Pinpoint the cell where the given text exists, returning its [x, y] midpoint coordinate. 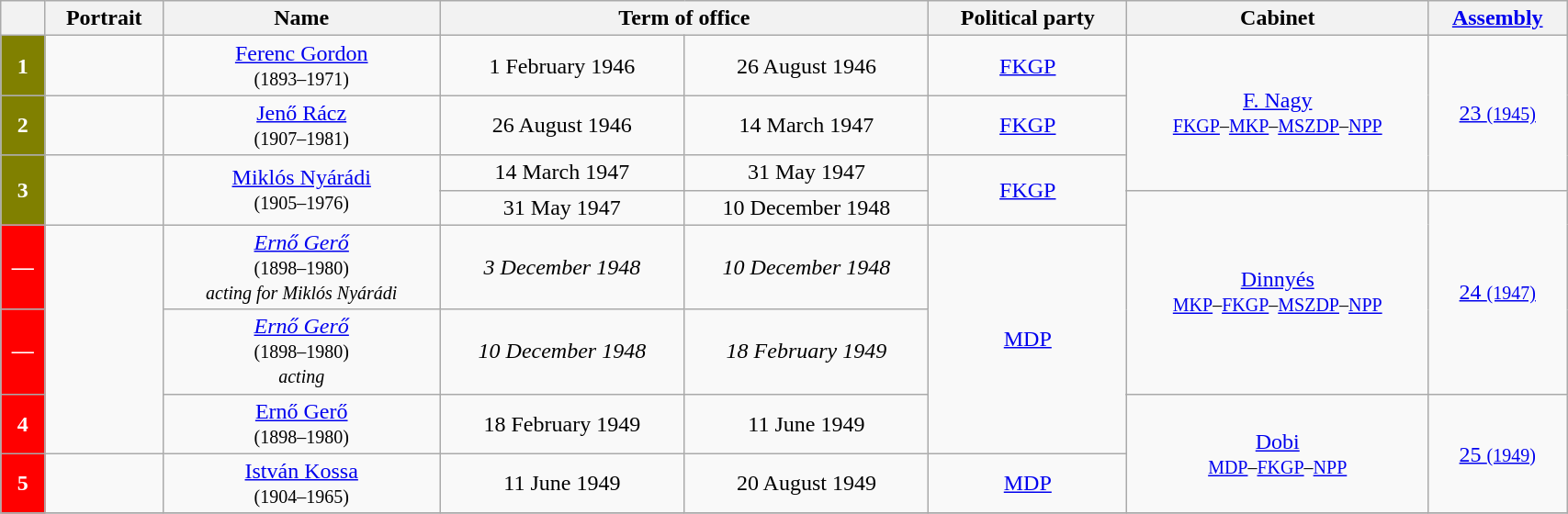
5 [23, 483]
2 [23, 125]
Miklós Nyárádi(1905–1976) [301, 190]
Political party [1028, 18]
Cabinet [1278, 18]
Term of office [684, 18]
Ernő Gerő(1898–1980) [301, 424]
Ernő Gerő(1898–1980)acting for Miklós Nyárádi [301, 267]
Name [301, 18]
24 (1947) [1497, 292]
Portrait [105, 18]
Ernő Gerő(1898–1980)acting [301, 352]
F. NagyFKGP–MKP–MSZDP–NPP [1278, 113]
3 December 1948 [562, 267]
4 [23, 424]
DobiMDP–FKGP–NPP [1278, 453]
István Kossa(1904–1965) [301, 483]
25 (1949) [1497, 453]
23 (1945) [1497, 113]
3 [23, 190]
1 [23, 66]
20 August 1949 [807, 483]
Jenő Rácz(1907–1981) [301, 125]
DinnyésMKP–FKGP–MSZDP–NPP [1278, 292]
Ferenc Gordon(1893–1971) [301, 66]
1 February 1946 [562, 66]
Assembly [1497, 18]
